Capture the cell that displays the provided text and extract its (x, y) central coordinate. 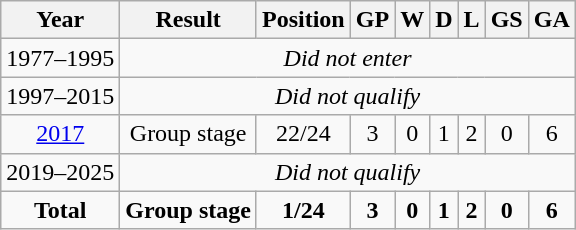
Did not enter (348, 58)
GP (372, 20)
GS (506, 20)
22/24 (303, 134)
W (412, 20)
1/24 (303, 210)
GA (552, 20)
Total (60, 210)
L (472, 20)
1977–1995 (60, 58)
D (444, 20)
1997–2015 (60, 96)
Year (60, 20)
Position (303, 20)
2017 (60, 134)
2019–2025 (60, 172)
Result (188, 20)
